Find where the given text appears and provide that cell's center as (X, Y) coordinate. 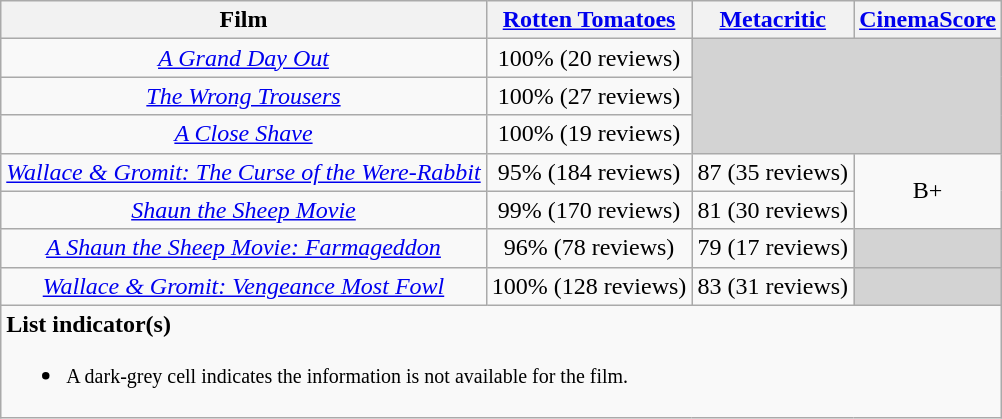
Rotten Tomatoes (589, 20)
79 (17 reviews) (773, 248)
CinemaScore (928, 20)
The Wrong Trousers (244, 96)
Film (244, 20)
83 (31 reviews) (773, 286)
81 (30 reviews) (773, 210)
Wallace & Gromit: Vengeance Most Fowl (244, 286)
100% (128 reviews) (589, 286)
100% (27 reviews) (589, 96)
Wallace & Gromit: The Curse of the Were-Rabbit (244, 172)
A Grand Day Out (244, 58)
A Shaun the Sheep Movie: Farmageddon (244, 248)
100% (19 reviews) (589, 134)
List indicator(s)A dark-grey cell indicates the information is not available for the film. (502, 362)
Metacritic (773, 20)
B+ (928, 191)
Shaun the Sheep Movie (244, 210)
99% (170 reviews) (589, 210)
87 (35 reviews) (773, 172)
100% (20 reviews) (589, 58)
95% (184 reviews) (589, 172)
A Close Shave (244, 134)
96% (78 reviews) (589, 248)
